For the text-containing cell, return its midpoint in [x, y] coordinate format. 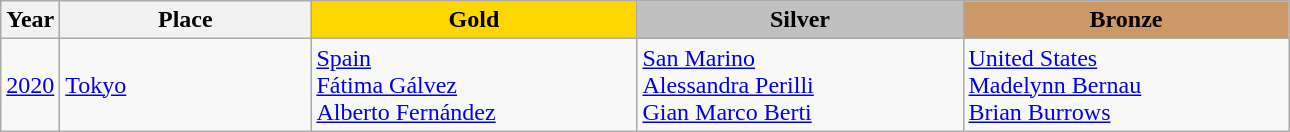
Bronze [1126, 20]
Silver [800, 20]
2020 [30, 85]
Gold [474, 20]
SpainFátima GálvezAlberto Fernández [474, 85]
United StatesMadelynn BernauBrian Burrows [1126, 85]
Tokyo [186, 85]
San MarinoAlessandra PerilliGian Marco Berti [800, 85]
Place [186, 20]
Year [30, 20]
